Identify which cell holds the provided text, then report its [x, y] central coordinate. 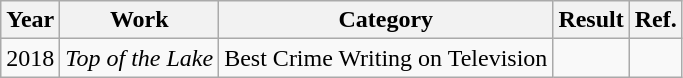
Work [140, 20]
Category [386, 20]
2018 [30, 58]
Best Crime Writing on Television [386, 58]
Year [30, 20]
Result [591, 20]
Ref. [656, 20]
Top of the Lake [140, 58]
